Search for the cell housing the specified text and yield its [X, Y] center coordinate. 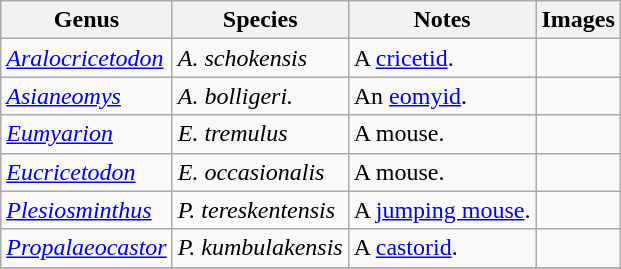
Plesiosminthus [86, 210]
Notes [442, 20]
Eumyarion [86, 134]
A jumping mouse. [442, 210]
Eucricetodon [86, 172]
P. kumbulakensis [260, 248]
A cricetid. [442, 58]
Asianeomys [86, 96]
P. tereskentensis [260, 210]
Images [578, 20]
Aralocricetodon [86, 58]
A. schokensis [260, 58]
A. bolligeri. [260, 96]
Genus [86, 20]
A castorid. [442, 248]
E. occasionalis [260, 172]
E. tremulus [260, 134]
Propalaeocastor [86, 248]
An eomyid. [442, 96]
Species [260, 20]
